Scan for the cell matching the given text and deliver its (x, y) coordinate at center. 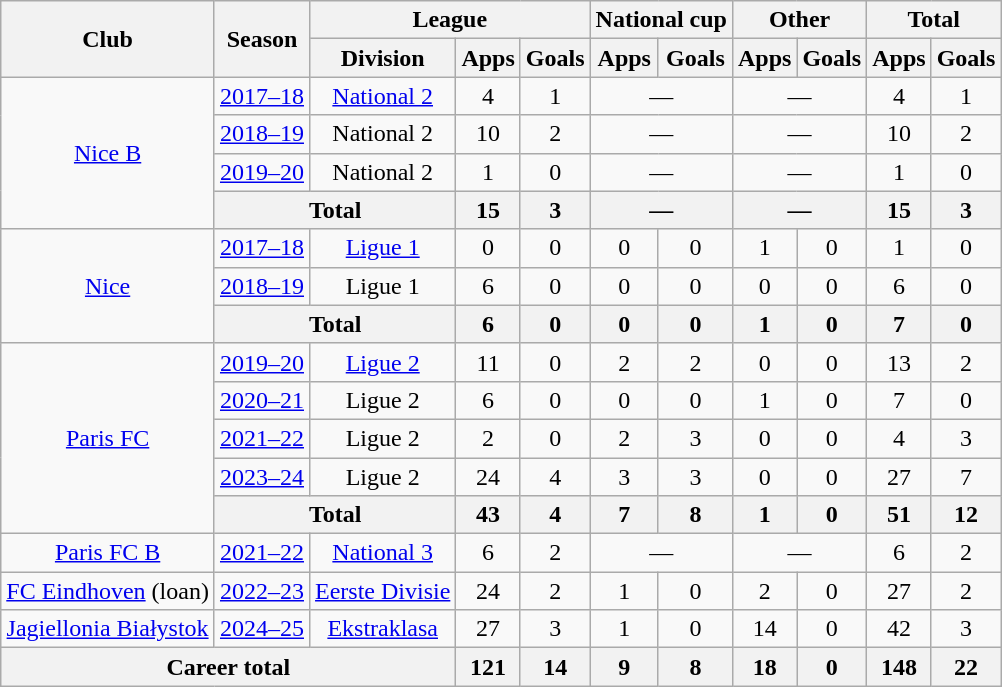
42 (899, 629)
Season (262, 39)
League (450, 20)
Jagiellonia Białystok (108, 629)
18 (764, 667)
Division (383, 58)
2024–25 (262, 629)
Other (799, 20)
2022–23 (262, 591)
22 (966, 667)
FC Eindhoven (loan) (108, 591)
12 (966, 515)
Nice (108, 286)
Nice B (108, 153)
Paris FC (108, 438)
National cup (661, 20)
9 (624, 667)
2023–24 (262, 477)
Paris FC B (108, 553)
43 (488, 515)
Eerste Divisie (383, 591)
11 (488, 362)
Career total (228, 667)
121 (488, 667)
National 3 (383, 553)
13 (899, 362)
Ekstraklasa (383, 629)
Club (108, 39)
148 (899, 667)
51 (899, 515)
2020–21 (262, 400)
